Return [x, y] of the center of cell containing provided text 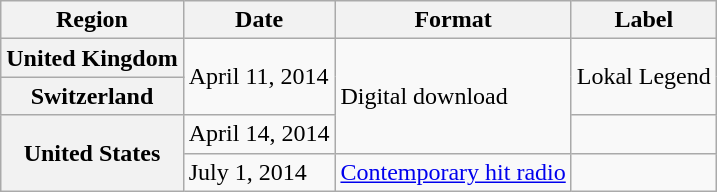
Date [259, 20]
July 1, 2014 [259, 172]
April 14, 2014 [259, 134]
Switzerland [92, 96]
Region [92, 20]
Digital download [453, 96]
Contemporary hit radio [453, 172]
April 11, 2014 [259, 77]
Format [453, 20]
Label [644, 20]
United Kingdom [92, 58]
Lokal Legend [644, 77]
United States [92, 153]
